Find where the given text appears and provide that cell's center as [X, Y] coordinate. 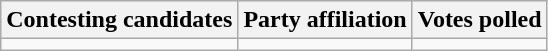
Contesting candidates [120, 20]
Votes polled [480, 20]
Party affiliation [325, 20]
